Return [X, Y] of the center of cell containing provided text 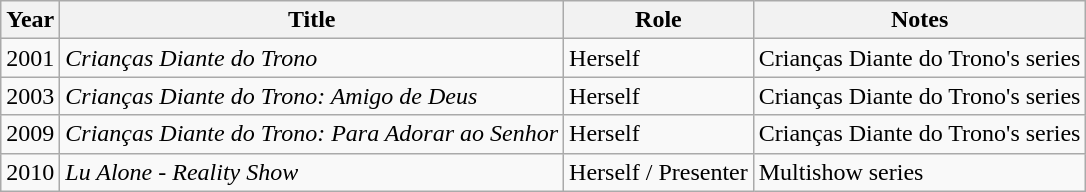
Crianças Diante do Trono: Para Adorar ao Senhor [312, 134]
Lu Alone - Reality Show [312, 172]
2001 [30, 58]
2010 [30, 172]
2009 [30, 134]
Herself / Presenter [659, 172]
2003 [30, 96]
Role [659, 20]
Title [312, 20]
Crianças Diante do Trono: Amigo de Deus [312, 96]
Crianças Diante do Trono [312, 58]
Multishow series [920, 172]
Notes [920, 20]
Year [30, 20]
